Return the (x, y) coordinate for the center point of the cell that contains the specified text.  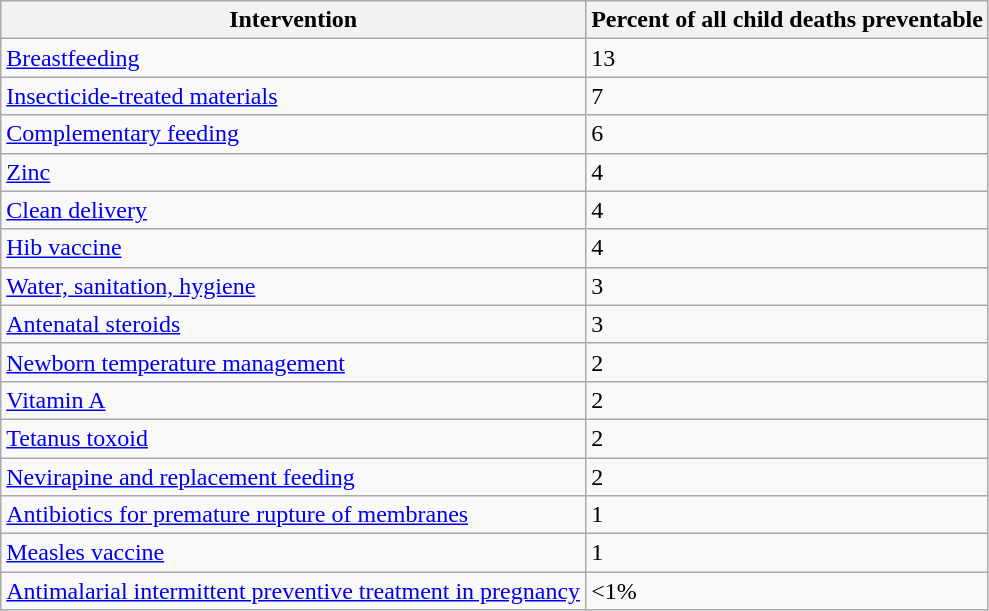
Intervention (294, 20)
Zinc (294, 172)
Breastfeeding (294, 58)
Complementary feeding (294, 134)
Nevirapine and replacement feeding (294, 477)
Insecticide-treated materials (294, 96)
Hib vaccine (294, 248)
Newborn temperature management (294, 362)
13 (788, 58)
Vitamin A (294, 400)
Water, sanitation, hygiene (294, 286)
Antimalarial intermittent preventive treatment in pregnancy (294, 591)
Antibiotics for premature rupture of membranes (294, 515)
Tetanus toxoid (294, 438)
7 (788, 96)
Clean delivery (294, 210)
Percent of all child deaths preventable (788, 20)
Measles vaccine (294, 553)
Antenatal steroids (294, 324)
<1% (788, 591)
6 (788, 134)
